Output the (x, y) coordinate of the center of the cell containing the given text.  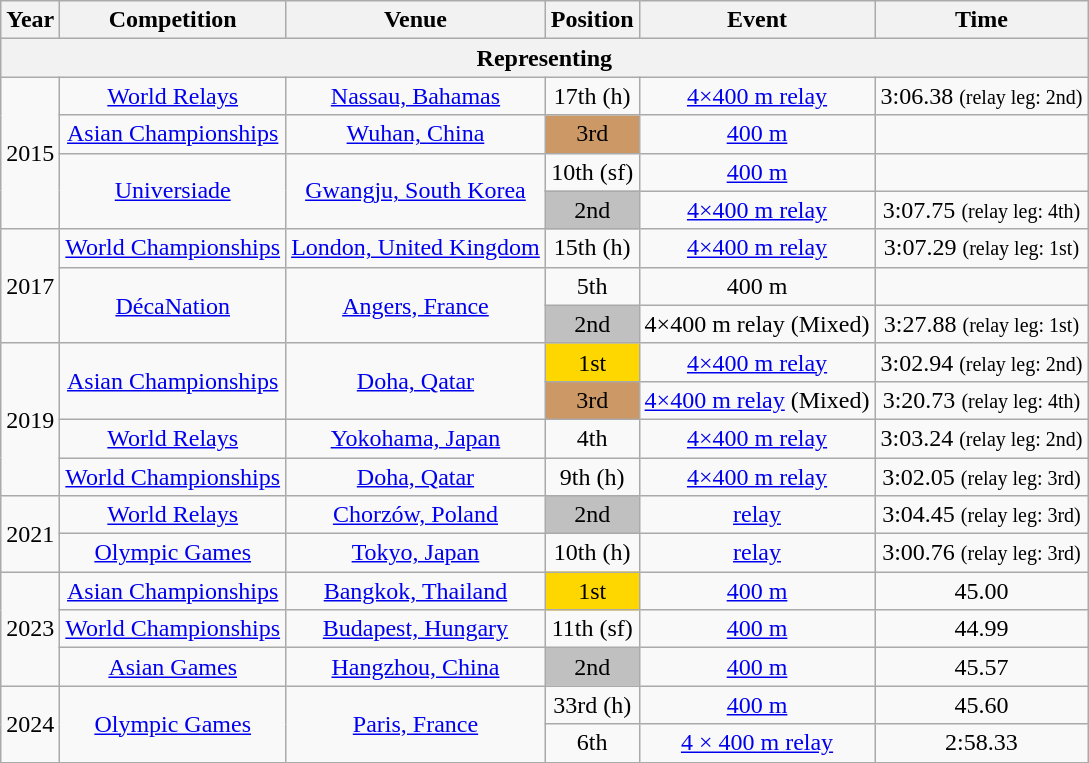
9th (h) (592, 477)
33rd (h) (592, 705)
Event (757, 20)
2015 (30, 153)
Yokohama, Japan (416, 438)
3:07.75 (relay leg: 4th) (982, 210)
Venue (416, 20)
2023 (30, 629)
Year (30, 20)
Competition (173, 20)
10th (sf) (592, 172)
4th (592, 438)
Time (982, 20)
Hangzhou, China (416, 667)
Gwangju, South Korea (416, 191)
3:04.45 (relay leg: 3rd) (982, 515)
2019 (30, 419)
Wuhan, China (416, 134)
3:02.94 (relay leg: 2nd) (982, 362)
45.57 (982, 667)
3:07.29 (relay leg: 1st) (982, 248)
Representing (544, 58)
3:03.24 (relay leg: 2nd) (982, 438)
Chorzów, Poland (416, 515)
44.99 (982, 629)
3:27.88 (relay leg: 1st) (982, 324)
2017 (30, 286)
45.00 (982, 591)
Asian Games (173, 667)
2021 (30, 534)
5th (592, 286)
11th (sf) (592, 629)
15th (h) (592, 248)
45.60 (982, 705)
Bangkok, Thailand (416, 591)
10th (h) (592, 553)
2:58.33 (982, 743)
Universiade (173, 191)
4 × 400 m relay (757, 743)
3:00.76 (relay leg: 3rd) (982, 553)
London, United Kingdom (416, 248)
Position (592, 20)
Nassau, Bahamas (416, 96)
6th (592, 743)
Paris, France (416, 724)
3:20.73 (relay leg: 4th) (982, 400)
17th (h) (592, 96)
Angers, France (416, 305)
Budapest, Hungary (416, 629)
3:06.38 (relay leg: 2nd) (982, 96)
DécaNation (173, 305)
2024 (30, 724)
Tokyo, Japan (416, 553)
3:02.05 (relay leg: 3rd) (982, 477)
